Output the [X, Y] coordinate of the center of the cell containing the given text.  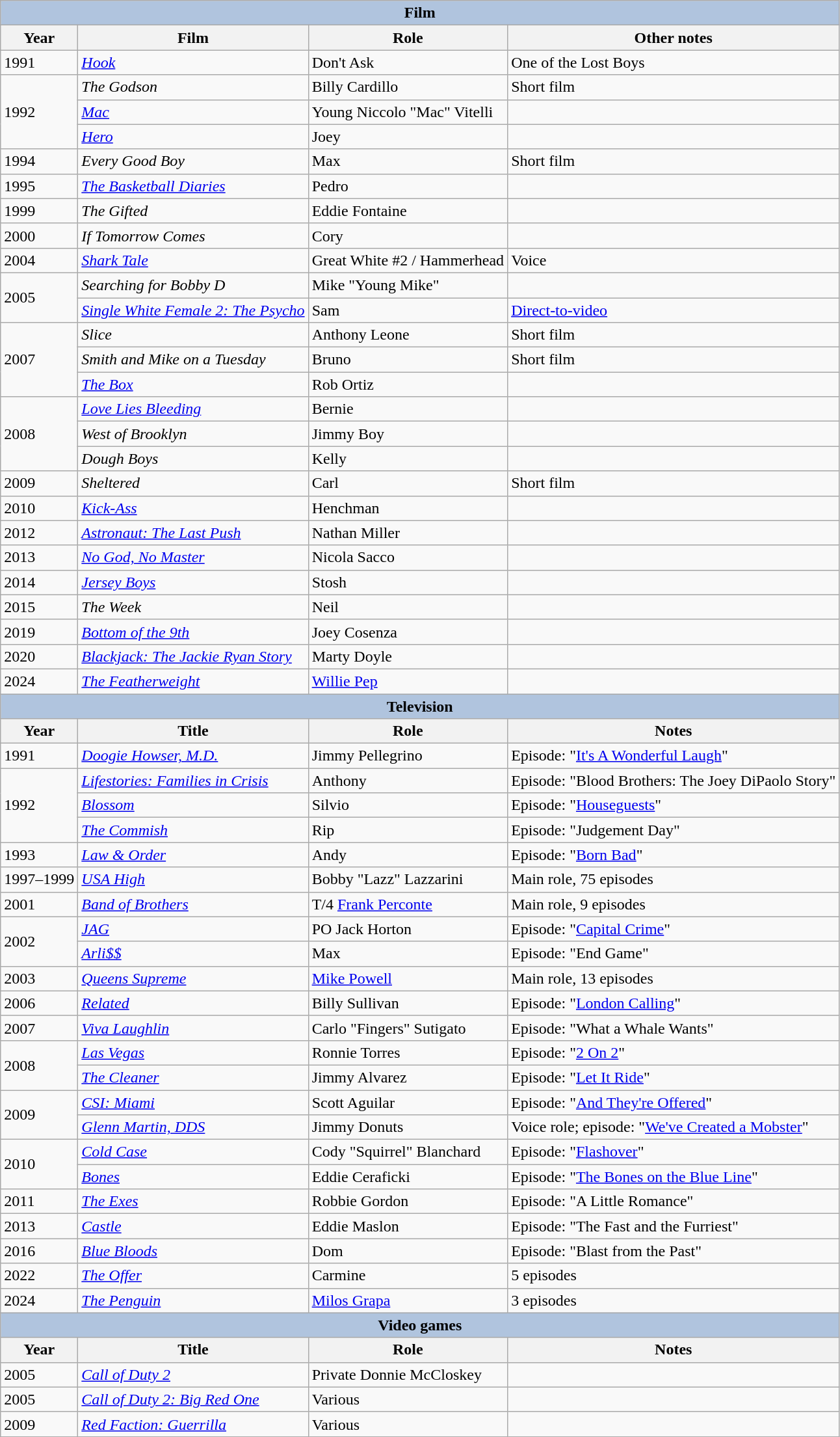
Willie Pep [408, 681]
Mike Powell [408, 978]
Bones [193, 1177]
The Gifted [193, 211]
Sheltered [193, 483]
2012 [39, 533]
Bobby "Lazz" Lazzarini [408, 880]
Silvio [408, 805]
2016 [39, 1251]
The Basketball Diaries [193, 186]
Voice [674, 260]
Episode: "A Little Romance" [674, 1202]
Blossom [193, 805]
Episode: "And They're Offered" [674, 1103]
West of Brooklyn [193, 434]
2020 [39, 656]
Smith and Mike on a Tuesday [193, 360]
T/4 Frank Perconte [408, 904]
Jimmy Boy [408, 434]
1997–1999 [39, 880]
The Godson [193, 87]
2014 [39, 582]
Don't Ask [408, 62]
Carlo "Fingers" Sutigato [408, 1028]
Bottom of the 9th [193, 632]
Billy Sullivan [408, 1003]
CSI: Miami [193, 1103]
PO Jack Horton [408, 929]
Episode: "Capital Crime" [674, 929]
2003 [39, 978]
Andy [408, 855]
Sam [408, 310]
Nathan Miller [408, 533]
Billy Cardillo [408, 87]
2004 [39, 260]
Episode: "Let It Ride" [674, 1077]
No God, No Master [193, 557]
Anthony [408, 781]
Love Lies Bleeding [193, 409]
Anthony Leone [408, 335]
Carl [408, 483]
Jimmy Donuts [408, 1127]
Other notes [674, 38]
Ronnie Torres [408, 1053]
Jersey Boys [193, 582]
Episode: "London Calling" [674, 1003]
Dom [408, 1251]
Castle [193, 1226]
Episode: "Flashover" [674, 1152]
The Cleaner [193, 1077]
Episode: "2 On 2" [674, 1053]
Episode: "Blast from the Past" [674, 1251]
The Commish [193, 830]
Henchman [408, 508]
Main role, 75 episodes [674, 880]
Slice [193, 335]
Queens Supreme [193, 978]
Episode: "Houseguests" [674, 805]
One of the Lost Boys [674, 62]
Video games [420, 1325]
Main role, 13 episodes [674, 978]
The Box [193, 384]
Kelly [408, 459]
Scott Aguilar [408, 1103]
Kick-Ass [193, 508]
Episode: "End Game" [674, 954]
Single White Female 2: The Psycho [193, 310]
Blackjack: The Jackie Ryan Story [193, 656]
The Penguin [193, 1300]
Jimmy Pellegrino [408, 756]
Rob Ortiz [408, 384]
Episode: "The Bones on the Blue Line" [674, 1177]
Blue Bloods [193, 1251]
Call of Duty 2: Big Red One [193, 1399]
USA High [193, 880]
5 episodes [674, 1276]
Arli$$ [193, 954]
Shark Tale [193, 260]
Glenn Martin, DDS [193, 1127]
Cody "Squirrel" Blanchard [408, 1152]
Carmine [408, 1276]
Nicola Sacco [408, 557]
2011 [39, 1202]
Young Niccolo "Mac" Vitelli [408, 112]
Hook [193, 62]
1993 [39, 855]
Mike "Young Mike" [408, 285]
Bruno [408, 360]
Episode: "Judgement Day" [674, 830]
Hero [193, 137]
2000 [39, 235]
2015 [39, 607]
Joey [408, 137]
Stosh [408, 582]
Astronaut: The Last Push [193, 533]
1994 [39, 161]
If Tomorrow Comes [193, 235]
Doogie Howser, M.D. [193, 756]
Episode: "It's A Wonderful Laugh" [674, 756]
Rip [408, 830]
Robbie Gordon [408, 1202]
2019 [39, 632]
Dough Boys [193, 459]
Neil [408, 607]
2002 [39, 941]
Direct-to-video [674, 310]
Episode: "Blood Brothers: The Joey DiPaolo Story" [674, 781]
Every Good Boy [193, 161]
3 episodes [674, 1300]
The Week [193, 607]
Bernie [408, 409]
Joey Cosenza [408, 632]
2022 [39, 1276]
Episode: "The Fast and the Furriest" [674, 1226]
Related [193, 1003]
Episode: "What a Whale Wants" [674, 1028]
Eddie Fontaine [408, 211]
Call of Duty 2 [193, 1375]
Great White #2 / Hammerhead [408, 260]
Lifestories: Families in Crisis [193, 781]
1995 [39, 186]
Jimmy Alvarez [408, 1077]
Band of Brothers [193, 904]
The Offer [193, 1276]
Eddie Ceraficki [408, 1177]
Searching for Bobby D [193, 285]
The Featherweight [193, 681]
Cold Case [193, 1152]
2006 [39, 1003]
Mac [193, 112]
Television [420, 706]
Marty Doyle [408, 656]
Red Faction: Guerrilla [193, 1424]
1999 [39, 211]
Episode: "Born Bad" [674, 855]
Main role, 9 episodes [674, 904]
JAG [193, 929]
Pedro [408, 186]
Cory [408, 235]
Voice role; episode: "We've Created a Mobster" [674, 1127]
Viva Laughlin [193, 1028]
Las Vegas [193, 1053]
The Exes [193, 1202]
Law & Order [193, 855]
Milos Grapa [408, 1300]
Eddie Maslon [408, 1226]
2001 [39, 904]
Private Donnie McCloskey [408, 1375]
